Return (X, Y) of the center of cell containing provided text 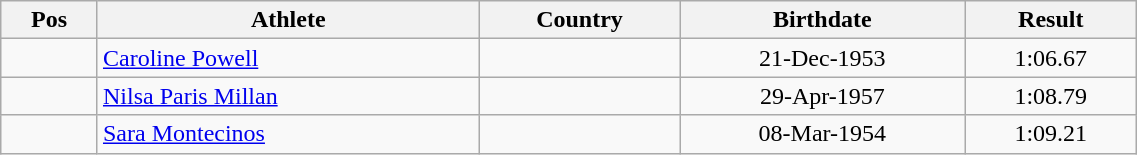
1:08.79 (1051, 96)
Result (1051, 20)
Birthdate (822, 20)
Nilsa Paris Millan (288, 96)
1:06.67 (1051, 58)
08-Mar-1954 (822, 134)
Pos (50, 20)
1:09.21 (1051, 134)
Sara Montecinos (288, 134)
Country (580, 20)
21-Dec-1953 (822, 58)
29-Apr-1957 (822, 96)
Caroline Powell (288, 58)
Athlete (288, 20)
